Return the [X, Y] coordinate for the center point of the cell that contains the specified text.  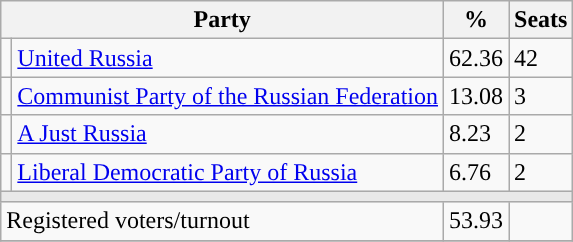
13.08 [476, 96]
3 [541, 96]
42 [541, 58]
A Just Russia [228, 134]
6.76 [476, 172]
62.36 [476, 58]
Seats [541, 20]
% [476, 20]
8.23 [476, 134]
Party [222, 20]
United Russia [228, 58]
Liberal Democratic Party of Russia [228, 172]
Communist Party of the Russian Federation [228, 96]
53.93 [476, 221]
Registered voters/turnout [222, 221]
